Detect which cell encompasses the target text, then output its (X, Y) center coordinate. 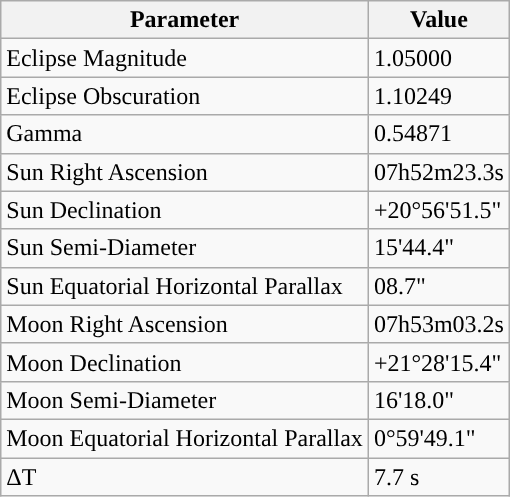
Sun Equatorial Horizontal Parallax (185, 286)
7.7 s (438, 477)
Sun Semi-Diameter (185, 248)
0°59'49.1" (438, 438)
07h53m03.2s (438, 324)
Moon Declination (185, 362)
Moon Semi-Diameter (185, 400)
Value (438, 20)
0.54871 (438, 134)
Moon Right Ascension (185, 324)
Eclipse Obscuration (185, 96)
07h52m23.3s (438, 172)
08.7" (438, 286)
Gamma (185, 134)
16'18.0" (438, 400)
15'44.4" (438, 248)
Moon Equatorial Horizontal Parallax (185, 438)
1.05000 (438, 58)
Sun Right Ascension (185, 172)
Eclipse Magnitude (185, 58)
ΔT (185, 477)
+20°56'51.5" (438, 210)
+21°28'15.4" (438, 362)
1.10249 (438, 96)
Parameter (185, 20)
Sun Declination (185, 210)
